Extract the (x, y) coordinate from the center of the cell holding the provided text.  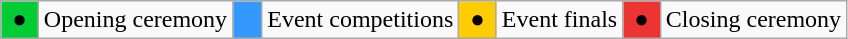
Event competitions (360, 20)
Opening ceremony (135, 20)
Closing ceremony (753, 20)
Event finals (559, 20)
